Scan for the cell matching the given text and deliver its [X, Y] coordinate at center. 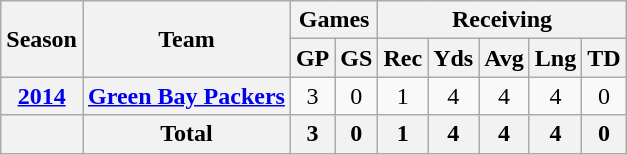
Avg [504, 58]
Yds [454, 58]
2014 [42, 96]
TD [604, 58]
Games [334, 20]
Team [186, 39]
Green Bay Packers [186, 96]
GS [356, 58]
GP [312, 58]
Season [42, 39]
Rec [403, 58]
Lng [555, 58]
Total [186, 134]
Receiving [502, 20]
